Capture the cell that displays the provided text and extract its (x, y) central coordinate. 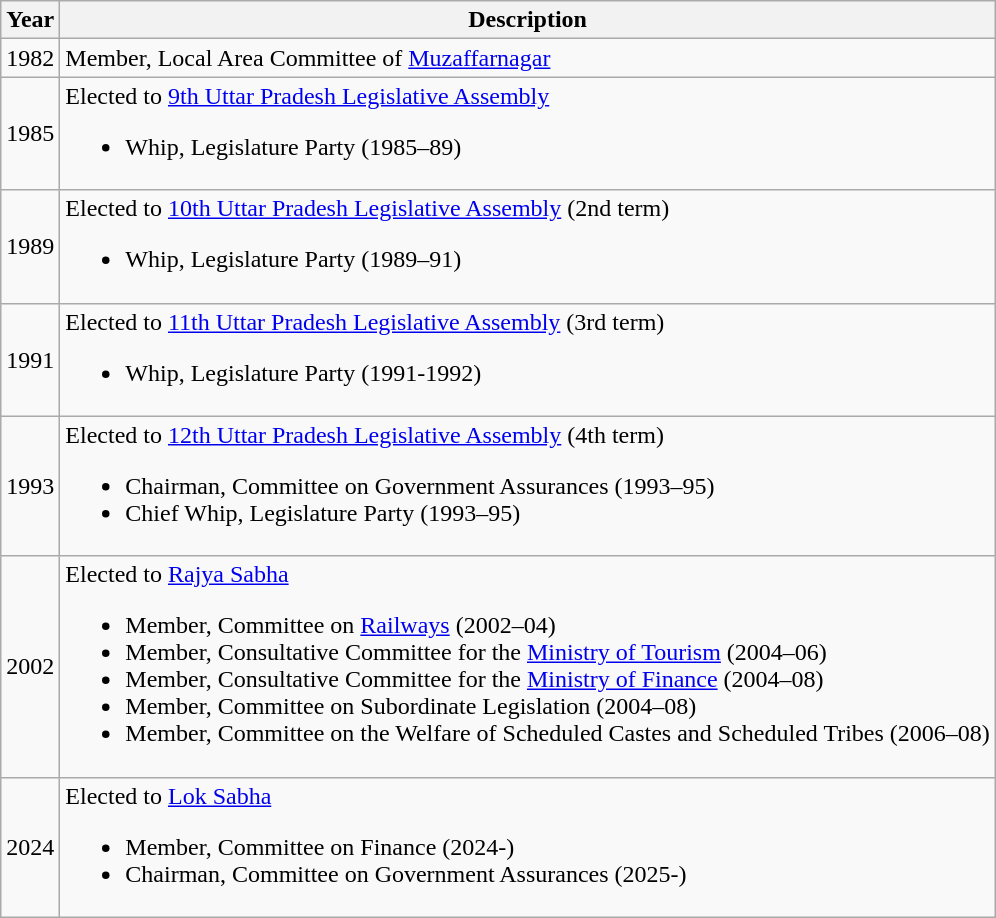
Year (30, 20)
Description (528, 20)
1991 (30, 360)
Elected to Lok SabhaMember, Committee on Finance (2024-)Chairman, Committee on Government Assurances (2025-) (528, 847)
Elected to 11th Uttar Pradesh Legislative Assembly (3rd term)Whip, Legislature Party (1991-1992) (528, 360)
Elected to 10th Uttar Pradesh Legislative Assembly (2nd term)Whip, Legislature Party (1989–91) (528, 246)
1993 (30, 486)
Member, Local Area Committee of Muzaffarnagar (528, 58)
1982 (30, 58)
1985 (30, 134)
2002 (30, 666)
Elected to 9th Uttar Pradesh Legislative AssemblyWhip, Legislature Party (1985–89) (528, 134)
1989 (30, 246)
2024 (30, 847)
